Detect which cell encompasses the target text, then output its [x, y] center coordinate. 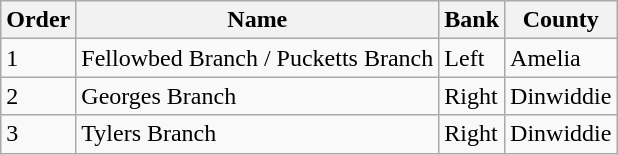
County [561, 20]
Amelia [561, 58]
2 [38, 96]
Fellowbed Branch / Pucketts Branch [258, 58]
3 [38, 134]
Name [258, 20]
Georges Branch [258, 96]
Tylers Branch [258, 134]
Left [472, 58]
Order [38, 20]
1 [38, 58]
Bank [472, 20]
